Pinpoint the cell where the given text exists, returning its [x, y] midpoint coordinate. 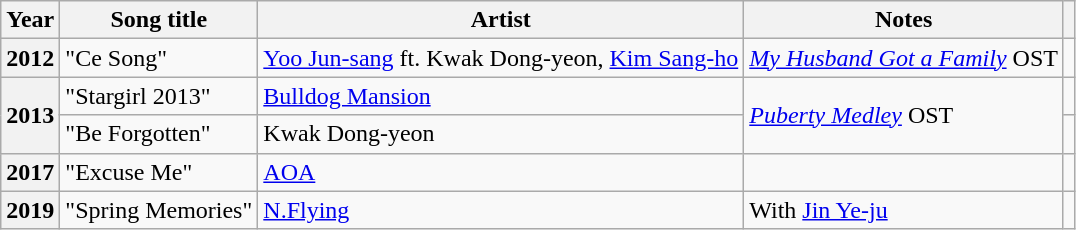
With Jin Ye-ju [904, 210]
Artist [501, 20]
2012 [30, 58]
2013 [30, 115]
My Husband Got a Family OST [904, 58]
Yoo Jun-sang ft. Kwak Dong-yeon, Kim Sang-ho [501, 58]
2017 [30, 172]
Year [30, 20]
AOA [501, 172]
"Spring Memories" [159, 210]
"Stargirl 2013" [159, 96]
Notes [904, 20]
"Excuse Me" [159, 172]
Kwak Dong-yeon [501, 134]
"Ce Song" [159, 58]
Puberty Medley OST [904, 115]
2019 [30, 210]
Song title [159, 20]
"Be Forgotten" [159, 134]
N.Flying [501, 210]
Bulldog Mansion [501, 96]
